Locate the cell with the specified text and output its (X, Y) center coordinate. 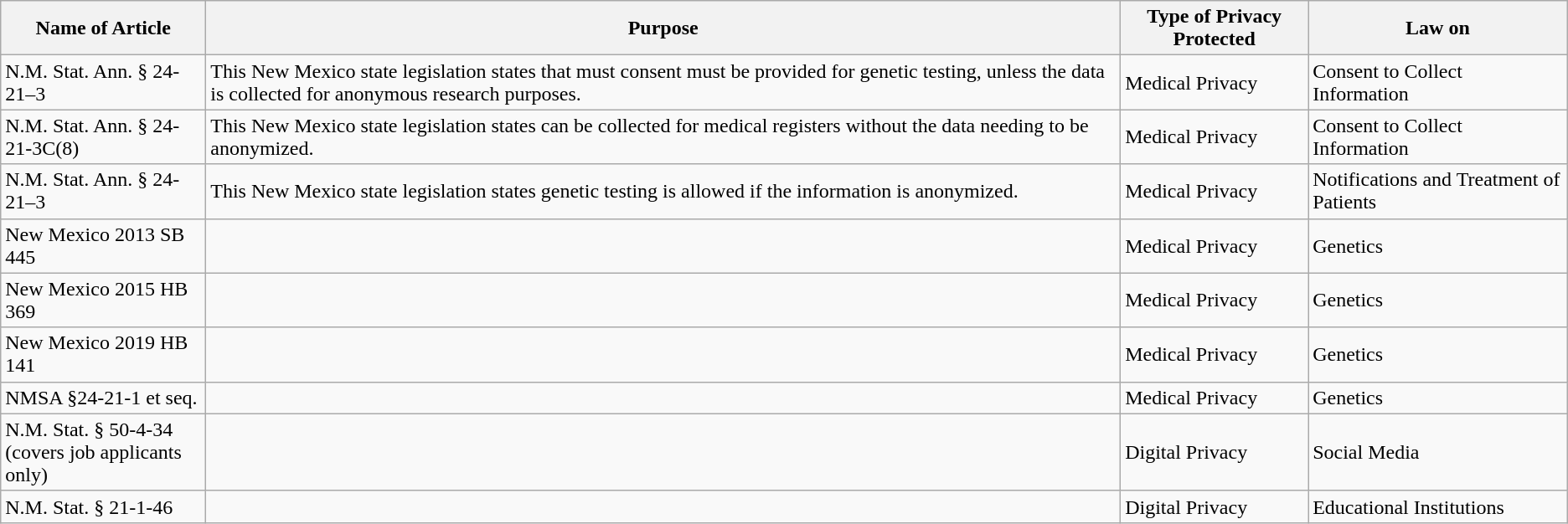
This New Mexico state legislation states genetic testing is allowed if the information is anonymized. (663, 191)
New Mexico 2015 HB 369 (104, 300)
Social Media (1438, 452)
Educational Institutions (1438, 506)
N.M. Stat. § 50-4-34(covers job applicants only) (104, 452)
New Mexico 2013 SB 445 (104, 246)
NMSA §24-21-1 et seq. (104, 398)
Type of Privacy Protected (1215, 28)
N.M. Stat. § 21-1-46 (104, 506)
Purpose (663, 28)
This New Mexico state legislation states can be collected for medical registers without the data needing to be anonymized. (663, 137)
Notifications and Treatment of Patients (1438, 191)
Law on (1438, 28)
N.M. Stat. Ann. § 24-21-3C(8) (104, 137)
Name of Article (104, 28)
New Mexico 2019 HB 141 (104, 355)
